Detect which cell encompasses the target text, then output its (x, y) center coordinate. 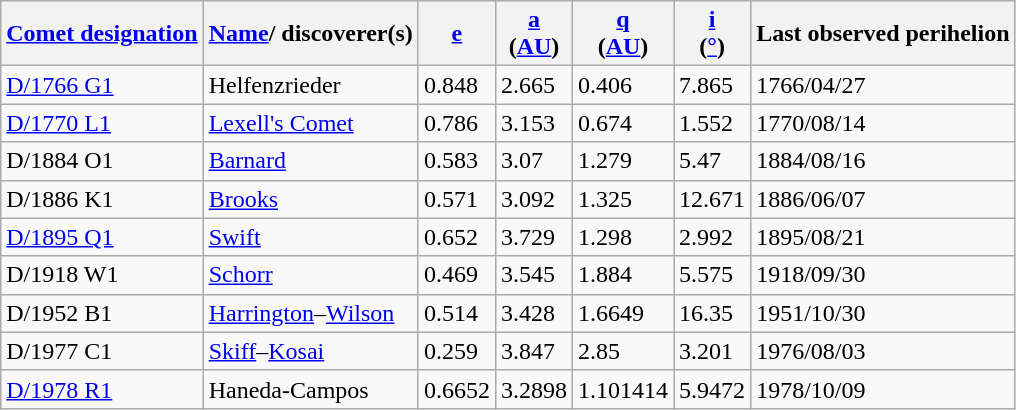
1886/06/07 (883, 199)
12.671 (712, 199)
D/1978 R1 (102, 389)
D/1884 O1 (102, 161)
0.259 (456, 351)
1895/08/21 (883, 237)
1976/08/03 (883, 351)
3.07 (534, 161)
e (456, 34)
3.2898 (534, 389)
2.85 (624, 351)
Barnard (310, 161)
Harrington–Wilson (310, 313)
0.571 (456, 199)
D/1895 Q1 (102, 237)
1.884 (624, 275)
Skiff–Kosai (310, 351)
5.47 (712, 161)
1951/10/30 (883, 313)
0.469 (456, 275)
1978/10/09 (883, 389)
2.992 (712, 237)
3.847 (534, 351)
1884/08/16 (883, 161)
1766/04/27 (883, 85)
1.279 (624, 161)
1.101414 (624, 389)
D/1886 K1 (102, 199)
0.6652 (456, 389)
3.153 (534, 123)
1.325 (624, 199)
1918/09/30 (883, 275)
0.514 (456, 313)
Helfenzrieder (310, 85)
i(°) (712, 34)
Swift (310, 237)
D/1766 G1 (102, 85)
1770/08/14 (883, 123)
Name/ discoverer(s) (310, 34)
Comet designation (102, 34)
1.552 (712, 123)
0.674 (624, 123)
7.865 (712, 85)
3.092 (534, 199)
3.545 (534, 275)
1.298 (624, 237)
D/1952 B1 (102, 313)
Haneda-Campos (310, 389)
q(AU) (624, 34)
0.848 (456, 85)
D/1770 L1 (102, 123)
16.35 (712, 313)
0.583 (456, 161)
3.201 (712, 351)
Last observed perihelion (883, 34)
Brooks (310, 199)
a(AU) (534, 34)
2.665 (534, 85)
Lexell's Comet (310, 123)
0.406 (624, 85)
0.652 (456, 237)
1.6649 (624, 313)
Schorr (310, 275)
D/1918 W1 (102, 275)
5.9472 (712, 389)
5.575 (712, 275)
D/1977 C1 (102, 351)
3.428 (534, 313)
0.786 (456, 123)
3.729 (534, 237)
